Determine the (X, Y) coordinate at the center of the cell enclosing the given text.  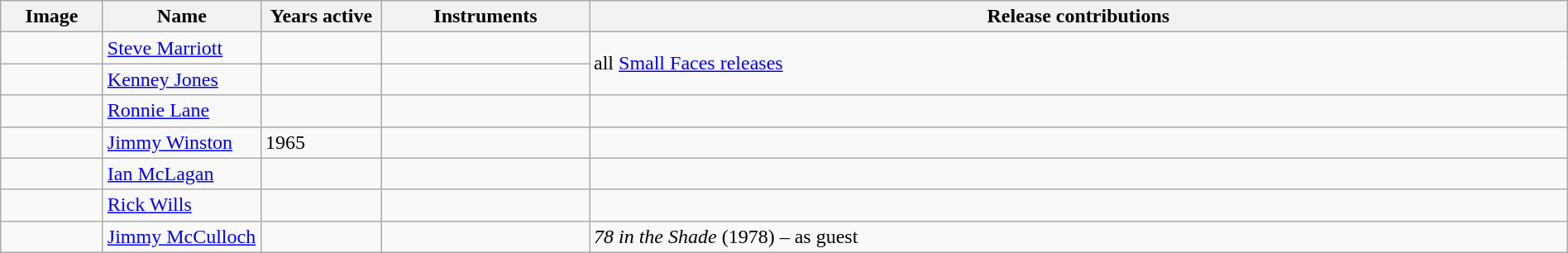
all Small Faces releases (1078, 64)
Steve Marriott (182, 48)
Release contributions (1078, 17)
Jimmy Winston (182, 142)
Kenney Jones (182, 79)
Years active (321, 17)
Image (52, 17)
Ian McLagan (182, 174)
1965 (321, 142)
Instruments (485, 17)
78 in the Shade (1978) – as guest (1078, 236)
Rick Wills (182, 205)
Ronnie Lane (182, 111)
Name (182, 17)
Jimmy McCulloch (182, 236)
